Detect which cell encompasses the target text, then output its (x, y) center coordinate. 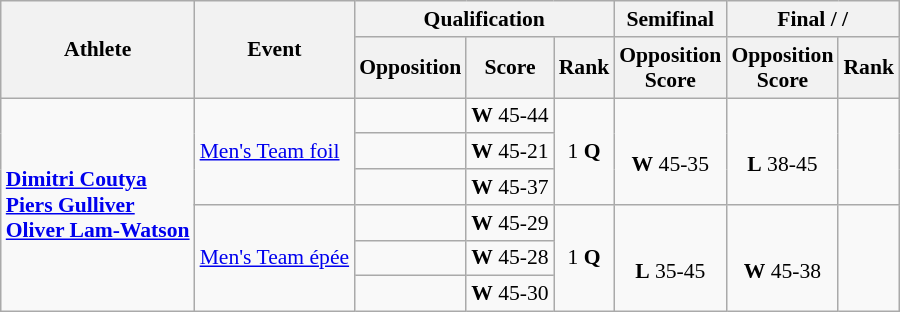
Event (275, 50)
W 45-28 (510, 258)
Dimitri CoutyaPiers GulliverOliver Lam-Watson (98, 205)
W 45-44 (510, 116)
Score (510, 68)
W 45-29 (510, 223)
Qualification (484, 19)
W 45-38 (782, 258)
Semifinal (670, 19)
W 45-30 (510, 294)
W 45-35 (670, 152)
W 45-21 (510, 152)
Athlete (98, 50)
Opposition (410, 68)
Final / / (812, 19)
Men's Team foil (275, 152)
W 45-37 (510, 187)
Men's Team épée (275, 258)
L 38-45 (782, 152)
L 35-45 (670, 258)
